Capture the cell that displays the provided text and extract its [x, y] central coordinate. 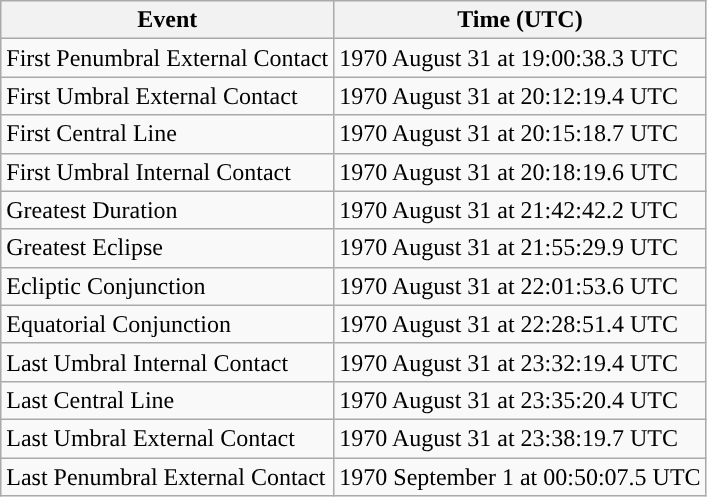
First Umbral Internal Contact [168, 172]
1970 August 31 at 22:28:51.4 UTC [520, 324]
Last Central Line [168, 400]
Greatest Duration [168, 210]
1970 August 31 at 20:12:19.4 UTC [520, 96]
1970 August 31 at 23:38:19.7 UTC [520, 438]
1970 August 31 at 23:32:19.4 UTC [520, 362]
1970 August 31 at 21:42:42.2 UTC [520, 210]
Time (UTC) [520, 20]
1970 August 31 at 20:18:19.6 UTC [520, 172]
Greatest Eclipse [168, 248]
First Penumbral External Contact [168, 58]
First Central Line [168, 134]
Event [168, 20]
1970 September 1 at 00:50:07.5 UTC [520, 477]
1970 August 31 at 21:55:29.9 UTC [520, 248]
Last Umbral Internal Contact [168, 362]
1970 August 31 at 22:01:53.6 UTC [520, 286]
Last Umbral External Contact [168, 438]
1970 August 31 at 20:15:18.7 UTC [520, 134]
1970 August 31 at 23:35:20.4 UTC [520, 400]
First Umbral External Contact [168, 96]
Last Penumbral External Contact [168, 477]
Equatorial Conjunction [168, 324]
1970 August 31 at 19:00:38.3 UTC [520, 58]
Ecliptic Conjunction [168, 286]
